Capture the cell that displays the provided text and extract its [x, y] central coordinate. 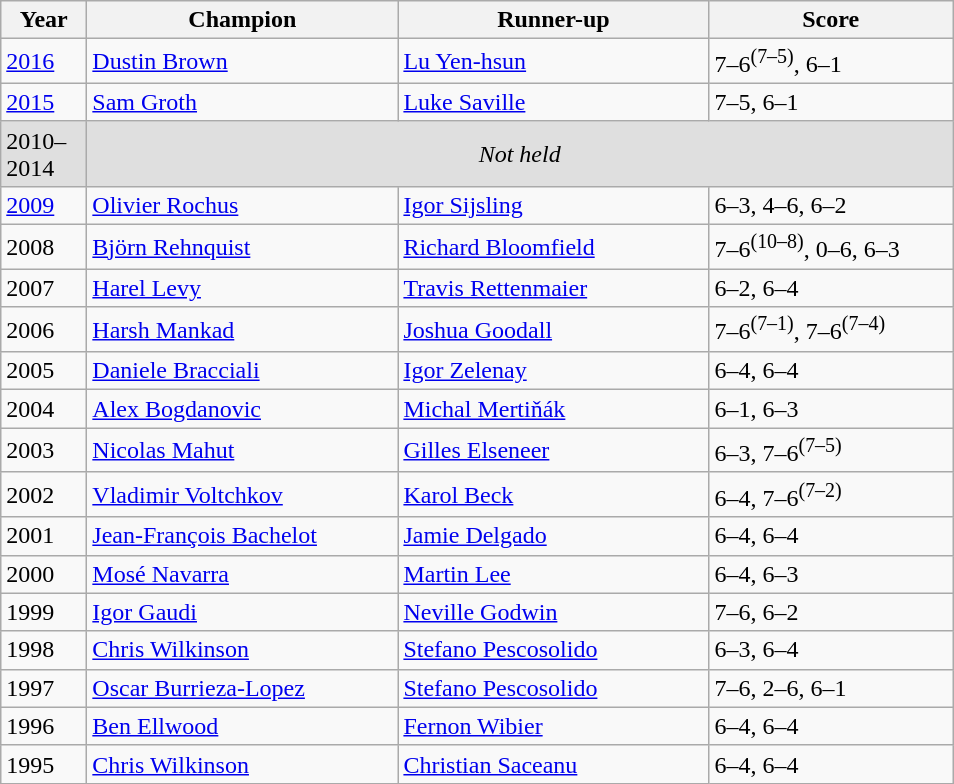
7–6, 2–6, 6–1 [831, 688]
7–6, 6–2 [831, 612]
7–6(10–8), 0–6, 6–3 [831, 248]
Mosé Navarra [242, 574]
2002 [44, 494]
Travis Rettenmaier [554, 288]
2001 [44, 536]
2003 [44, 450]
Dustin Brown [242, 62]
Sam Groth [242, 102]
Michal Mertiňák [554, 409]
Not held [520, 154]
Christian Saceanu [554, 764]
Runner-up [554, 20]
2010–2014 [44, 154]
1996 [44, 726]
Luke Saville [554, 102]
Harsh Mankad [242, 330]
Daniele Bracciali [242, 371]
Score [831, 20]
2000 [44, 574]
Alex Bogdanovic [242, 409]
Vladimir Voltchkov [242, 494]
Joshua Goodall [554, 330]
2006 [44, 330]
6–3, 7–6(7–5) [831, 450]
Jamie Delgado [554, 536]
1995 [44, 764]
Jean-François Bachelot [242, 536]
Richard Bloomfield [554, 248]
Karol Beck [554, 494]
Björn Rehnquist [242, 248]
Champion [242, 20]
Igor Zelenay [554, 371]
6–2, 6–4 [831, 288]
2008 [44, 248]
Gilles Elseneer [554, 450]
1998 [44, 650]
Fernon Wibier [554, 726]
Harel Levy [242, 288]
Ben Ellwood [242, 726]
Igor Gaudi [242, 612]
6–3, 4–6, 6–2 [831, 205]
6–4, 7–6(7–2) [831, 494]
7–5, 6–1 [831, 102]
Year [44, 20]
2015 [44, 102]
6–3, 6–4 [831, 650]
1999 [44, 612]
Neville Godwin [554, 612]
2005 [44, 371]
2009 [44, 205]
Lu Yen-hsun [554, 62]
6–4, 6–3 [831, 574]
2007 [44, 288]
Nicolas Mahut [242, 450]
6–1, 6–3 [831, 409]
2004 [44, 409]
1997 [44, 688]
Oscar Burrieza-Lopez [242, 688]
Olivier Rochus [242, 205]
Igor Sijsling [554, 205]
2016 [44, 62]
Martin Lee [554, 574]
7–6(7–5), 6–1 [831, 62]
7–6(7–1), 7–6(7–4) [831, 330]
